Search for the cell housing the specified text and yield its [X, Y] center coordinate. 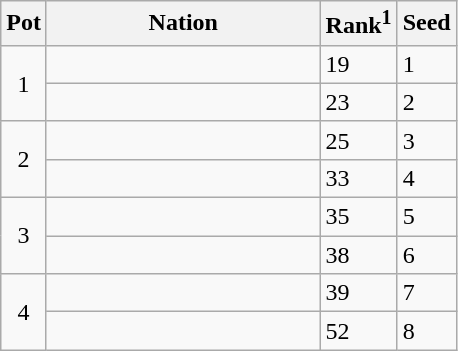
25 [358, 140]
6 [426, 255]
5 [426, 217]
35 [358, 217]
23 [358, 102]
38 [358, 255]
39 [358, 293]
52 [358, 331]
8 [426, 331]
19 [358, 64]
7 [426, 293]
Rank1 [358, 24]
33 [358, 178]
Pot [24, 24]
Nation [183, 24]
Seed [426, 24]
